Return the [X, Y] coordinate for the center point of the cell that contains the specified text.  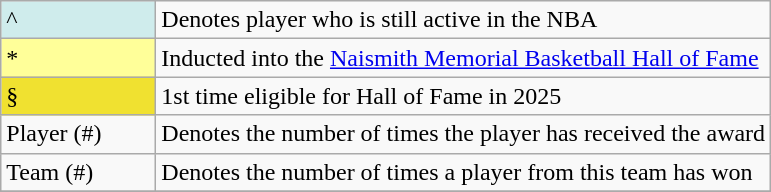
1st time eligible for Hall of Fame in 2025 [464, 96]
Team (#) [78, 172]
Inducted into the Naismith Memorial Basketball Hall of Fame [464, 58]
Player (#) [78, 134]
Denotes the number of times a player from this team has won [464, 172]
Denotes the number of times the player has received the award [464, 134]
^ [78, 20]
Denotes player who is still active in the NBA [464, 20]
* [78, 58]
§ [78, 96]
